Identify which cell holds the provided text, then report its (x, y) central coordinate. 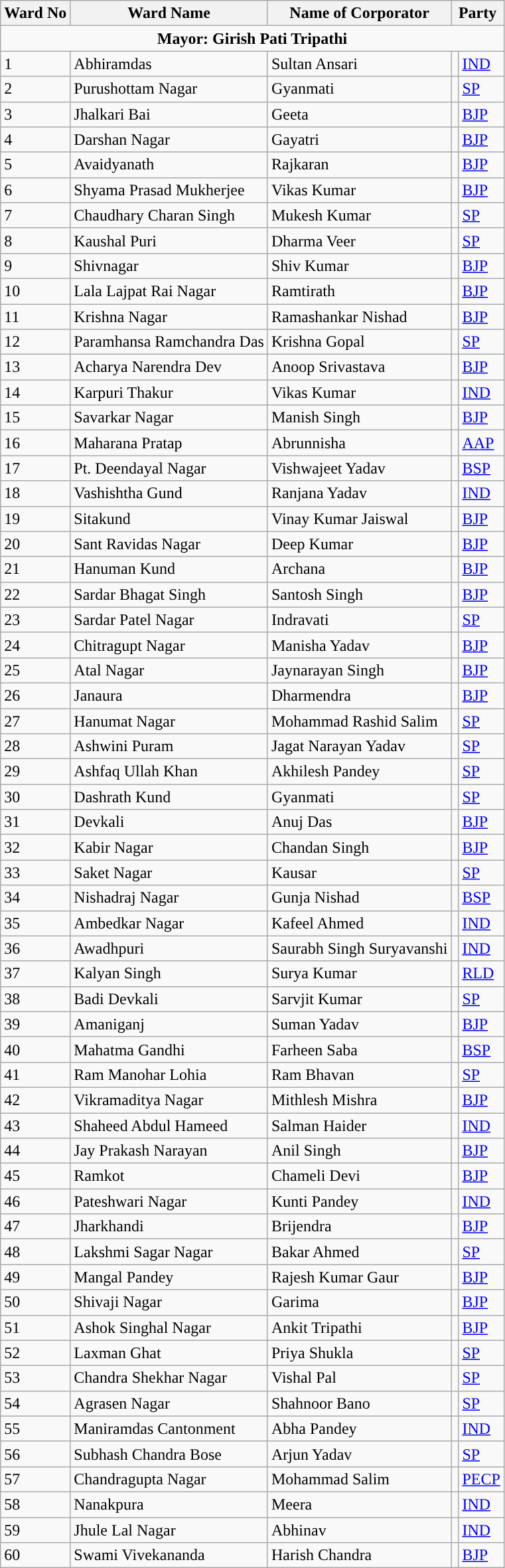
38 (36, 999)
10 (36, 291)
Kaushal Puri (169, 240)
14 (36, 392)
Agrasen Nagar (169, 1403)
Abha Pandey (359, 1429)
Jhalkari Bai (169, 114)
Shahnoor Bano (359, 1403)
Devkali (169, 822)
Nishadraj Nagar (169, 898)
32 (36, 847)
Mithlesh Mishra (359, 1100)
Chaudhary Charan Singh (169, 215)
Janaura (169, 695)
Salman Haider (359, 1126)
Acharya Narendra Dev (169, 367)
35 (36, 923)
Shaheed Abdul Hameed (169, 1126)
Abhinav (359, 1529)
Bakar Ahmed (359, 1252)
Vishwajeet Yadav (359, 468)
Chandragupta Nagar (169, 1479)
Saket Nagar (169, 873)
Kafeel Ahmed (359, 923)
57 (36, 1479)
Amaniganj (169, 1024)
52 (36, 1353)
Rajkaran (359, 165)
Anoop Srivastava (359, 367)
Ward No (36, 13)
Pateshwari Nagar (169, 1201)
26 (36, 695)
12 (36, 342)
Manisha Yadav (359, 645)
Jagat Narayan Yadav (359, 746)
Shivnagar (169, 266)
Shyama Prasad Mukherjee (169, 190)
Chandan Singh (359, 847)
43 (36, 1126)
Vashishtha Gund (169, 493)
51 (36, 1328)
Gayatri (359, 139)
Chameli Devi (359, 1176)
Ramashankar Nishad (359, 317)
Gunja Nishad (359, 898)
27 (36, 721)
Hanuman Kund (169, 569)
Dashrath Kund (169, 797)
Farheen Saba (359, 1049)
Savarkar Nagar (169, 418)
46 (36, 1201)
Harish Chandra (359, 1555)
Nanakpura (169, 1504)
Party (478, 13)
Mohammad Rashid Salim (359, 721)
59 (36, 1529)
33 (36, 873)
18 (36, 493)
Awadhpuri (169, 948)
Sant Ravidas Nagar (169, 544)
30 (36, 797)
Shivaji Nagar (169, 1302)
6 (36, 190)
45 (36, 1176)
58 (36, 1504)
Anuj Das (359, 822)
Jay Prakash Narayan (169, 1151)
Brijendra (359, 1227)
36 (36, 948)
Badi Devkali (169, 999)
Ashok Singhal Nagar (169, 1328)
Priya Shukla (359, 1353)
13 (36, 367)
20 (36, 544)
Ankit Tripathi (359, 1328)
Kabir Nagar (169, 847)
Ranjana Yadav (359, 493)
60 (36, 1555)
53 (36, 1378)
Meera (359, 1504)
Jharkhandi (169, 1227)
Sitakund (169, 519)
Geeta (359, 114)
41 (36, 1075)
Mohammad Salim (359, 1479)
Ashfaq Ullah Khan (169, 772)
49 (36, 1277)
Ashwini Puram (169, 746)
Dharma Veer (359, 240)
9 (36, 266)
Paramhansa Ramchandra Das (169, 342)
28 (36, 746)
Deep Kumar (359, 544)
34 (36, 898)
47 (36, 1227)
54 (36, 1403)
Maniramdas Cantonment (169, 1429)
Garima (359, 1302)
Krishna Nagar (169, 317)
Kausar (359, 873)
Saurabh Singh Suryavanshi (359, 948)
Ambedkar Nagar (169, 923)
Vikramaditya Nagar (169, 1100)
Ramtirath (359, 291)
Vishal Pal (359, 1378)
Rajesh Kumar Gaur (359, 1277)
3 (36, 114)
Ward Name (169, 13)
Dharmendra (359, 695)
22 (36, 594)
21 (36, 569)
23 (36, 620)
Krishna Gopal (359, 342)
48 (36, 1252)
1 (36, 64)
2 (36, 89)
Arjun Yadav (359, 1454)
31 (36, 822)
55 (36, 1429)
Jaynarayan Singh (359, 670)
8 (36, 240)
24 (36, 645)
Hanumat Nagar (169, 721)
Name of Corporator (359, 13)
Laxman Ghat (169, 1353)
Shiv Kumar (359, 266)
Abrunnisha (359, 443)
Anil Singh (359, 1151)
Purushottam Nagar (169, 89)
17 (36, 468)
Ramkot (169, 1176)
Swami Vivekananda (169, 1555)
Maharana Pratap (169, 443)
Vinay Kumar Jaiswal (359, 519)
Mukesh Kumar (359, 215)
5 (36, 165)
Mangal Pandey (169, 1277)
Mayor: Girish Pati Tripathi (252, 39)
50 (36, 1302)
Sarvjit Kumar (359, 999)
Archana (359, 569)
Jhule Lal Nagar (169, 1529)
Suman Yadav (359, 1024)
40 (36, 1049)
Manish Singh (359, 418)
Ram Bhavan (359, 1075)
PECP (481, 1479)
Chandra Shekhar Nagar (169, 1378)
Indravati (359, 620)
Mahatma Gandhi (169, 1049)
37 (36, 974)
Kalyan Singh (169, 974)
Kunti Pandey (359, 1201)
56 (36, 1454)
29 (36, 772)
11 (36, 317)
Sultan Ansari (359, 64)
19 (36, 519)
39 (36, 1024)
16 (36, 443)
AAP (481, 443)
Sardar Bhagat Singh (169, 594)
Chitragupt Nagar (169, 645)
Abhiramdas (169, 64)
42 (36, 1100)
Ram Manohar Lohia (169, 1075)
7 (36, 215)
Darshan Nagar (169, 139)
Lakshmi Sagar Nagar (169, 1252)
Avaidyanath (169, 165)
Santosh Singh (359, 594)
25 (36, 670)
Subhash Chandra Bose (169, 1454)
Lala Lajpat Rai Nagar (169, 291)
Pt. Deendayal Nagar (169, 468)
Sardar Patel Nagar (169, 620)
Atal Nagar (169, 670)
Surya Kumar (359, 974)
Karpuri Thakur (169, 392)
44 (36, 1151)
4 (36, 139)
Akhilesh Pandey (359, 772)
RLD (481, 974)
15 (36, 418)
